Search for the cell housing the specified text and yield its [X, Y] center coordinate. 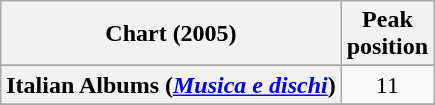
Chart (2005) [171, 34]
11 [387, 85]
Peakposition [387, 34]
Italian Albums (Musica e dischi) [171, 85]
